For the text-containing cell, return its midpoint in (X, Y) coordinate format. 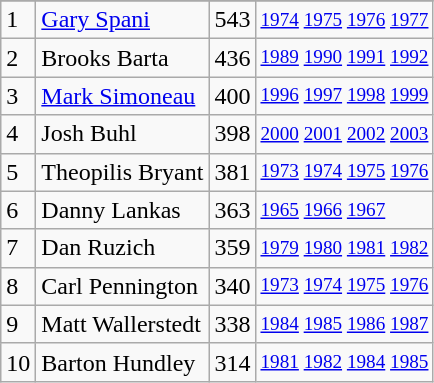
8 (18, 286)
Carl Pennington (122, 286)
Barton Hundley (122, 362)
381 (232, 172)
9 (18, 324)
543 (232, 20)
3 (18, 96)
338 (232, 324)
363 (232, 210)
2000 2001 2002 2003 (344, 134)
Danny Lankas (122, 210)
398 (232, 134)
Josh Buhl (122, 134)
7 (18, 248)
4 (18, 134)
340 (232, 286)
Matt Wallerstedt (122, 324)
Theopilis Bryant (122, 172)
1981 1982 1984 1985 (344, 362)
1965 1966 1967 (344, 210)
1996 1997 1998 1999 (344, 96)
1984 1985 1986 1987 (344, 324)
436 (232, 58)
1989 1990 1991 1992 (344, 58)
Brooks Barta (122, 58)
Gary Spani (122, 20)
Dan Ruzich (122, 248)
5 (18, 172)
2 (18, 58)
10 (18, 362)
314 (232, 362)
359 (232, 248)
400 (232, 96)
1979 1980 1981 1982 (344, 248)
1974 1975 1976 1977 (344, 20)
Mark Simoneau (122, 96)
1 (18, 20)
6 (18, 210)
